Output the [X, Y] coordinate of the center of the cell containing the given text.  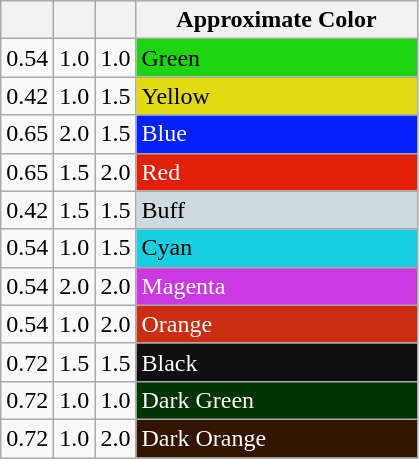
Dark Orange [276, 438]
Yellow [276, 96]
Buff [276, 210]
Magenta [276, 286]
Black [276, 362]
Blue [276, 134]
Orange [276, 324]
Red [276, 172]
Cyan [276, 248]
Dark Green [276, 400]
Green [276, 58]
Approximate Color [276, 20]
